Identify which cell holds the provided text, then report its (X, Y) central coordinate. 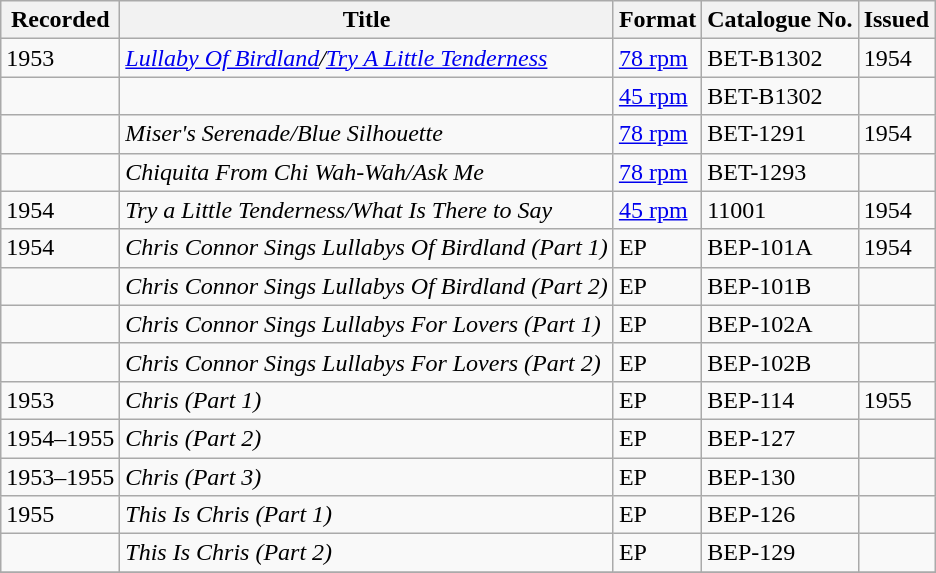
This Is Chris (Part 2) (367, 553)
BEP-102B (780, 362)
Chris Connor Sings Lullabys Of Birdland (Part 2) (367, 286)
This Is Chris (Part 1) (367, 515)
Chris (Part 3) (367, 477)
Lullaby Of Birdland/Try A Little Tenderness (367, 58)
Chris (Part 2) (367, 438)
BEP-114 (780, 400)
BET-1291 (780, 134)
BEP-102A (780, 324)
Title (367, 20)
BEP-126 (780, 515)
Chris Connor Sings Lullabys For Lovers (Part 2) (367, 362)
Chris Connor Sings Lullabys For Lovers (Part 1) (367, 324)
BEP-130 (780, 477)
1953–1955 (60, 477)
Chris Connor Sings Lullabys Of Birdland (Part 1) (367, 248)
Miser's Serenade/Blue Silhouette (367, 134)
Format (657, 20)
Issued (896, 20)
Chris (Part 1) (367, 400)
BEP-129 (780, 553)
BEP-127 (780, 438)
Recorded (60, 20)
Chiquita From Chi Wah-Wah/Ask Me (367, 172)
BEP-101A (780, 248)
1954–1955 (60, 438)
Try a Little Tenderness/What Is There to Say (367, 210)
11001 (780, 210)
BEP-101B (780, 286)
Catalogue No. (780, 20)
BET-1293 (780, 172)
